Return (x, y) of the center of cell containing provided text 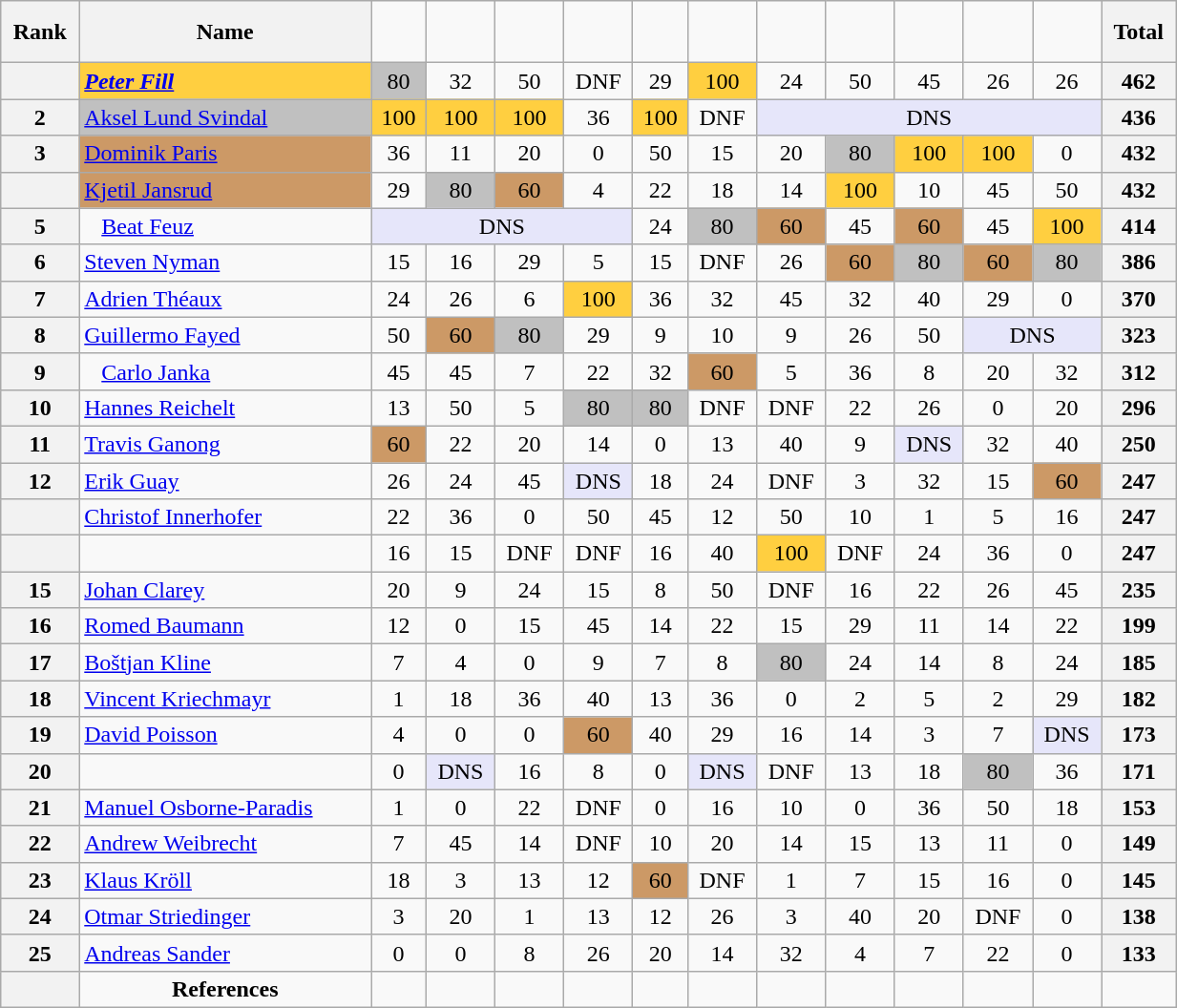
Manuel Osborne-Paradis (225, 808)
Total (1139, 32)
462 (1139, 81)
Johan Clarey (225, 590)
Beat Feuz (225, 226)
145 (1139, 880)
182 (1139, 699)
250 (1139, 444)
References (225, 989)
Erik Guay (225, 480)
414 (1139, 226)
436 (1139, 117)
Vincent Kriechmayr (225, 699)
323 (1139, 335)
Otmar Striedinger (225, 916)
19 (40, 735)
312 (1139, 371)
Guillermo Fayed (225, 335)
Romed Baumann (225, 626)
386 (1139, 262)
199 (1139, 626)
138 (1139, 916)
Andreas Sander (225, 953)
Adrien Théaux (225, 299)
David Poisson (225, 735)
Andrew Weibrecht (225, 844)
25 (40, 953)
185 (1139, 662)
21 (40, 808)
173 (1139, 735)
Aksel Lund Svindal (225, 117)
296 (1139, 408)
235 (1139, 590)
Peter Fill (225, 81)
149 (1139, 844)
Travis Ganong (225, 444)
Boštjan Kline (225, 662)
Steven Nyman (225, 262)
Kjetil Jansrud (225, 190)
Rank (40, 32)
Christof Innerhofer (225, 517)
153 (1139, 808)
Name (225, 32)
17 (40, 662)
Dominik Paris (225, 154)
171 (1139, 771)
23 (40, 880)
Carlo Janka (225, 371)
Hannes Reichelt (225, 408)
133 (1139, 953)
Klaus Kröll (225, 880)
370 (1139, 299)
